Locate the cell with the specified text and output its (x, y) center coordinate. 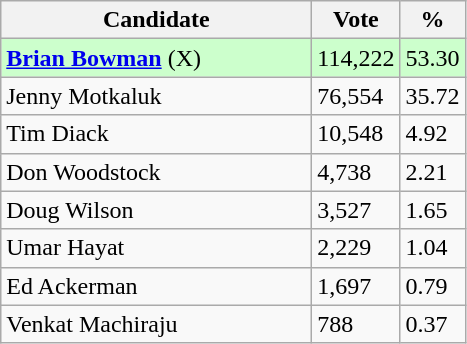
Ed Ackerman (156, 286)
0.37 (432, 324)
Don Woodstock (156, 172)
2.21 (432, 172)
788 (356, 324)
2,229 (356, 248)
Vote (356, 20)
53.30 (432, 58)
10,548 (356, 134)
35.72 (432, 96)
Umar Hayat (156, 248)
Jenny Motkaluk (156, 96)
1.65 (432, 210)
4,738 (356, 172)
114,222 (356, 58)
4.92 (432, 134)
Candidate (156, 20)
% (432, 20)
1.04 (432, 248)
Venkat Machiraju (156, 324)
Brian Bowman (X) (156, 58)
Tim Diack (156, 134)
3,527 (356, 210)
76,554 (356, 96)
1,697 (356, 286)
0.79 (432, 286)
Doug Wilson (156, 210)
